Output the (X, Y) coordinate of the center of the cell containing the given text.  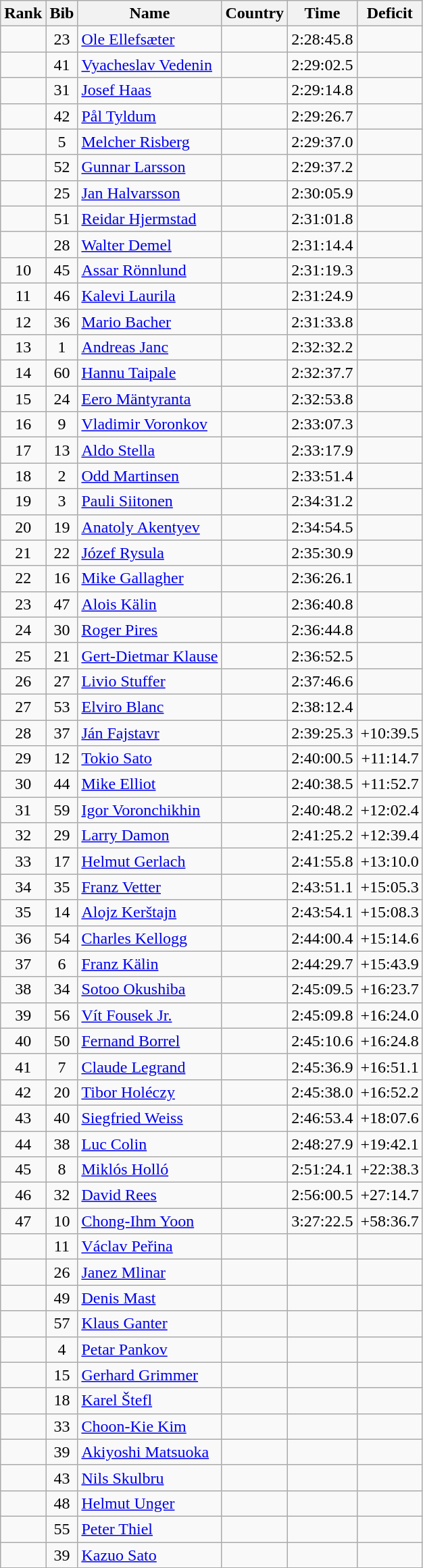
+58:36.7 (389, 1221)
2:36:52.5 (322, 655)
Václav Peřina (150, 1247)
Reidar Hjermstad (150, 219)
Andreas Janc (150, 348)
50 (62, 1041)
Larry Damon (150, 836)
2:37:46.6 (322, 681)
2:29:37.0 (322, 142)
Vladimir Voronkov (150, 425)
+11:14.7 (389, 759)
2:32:53.8 (322, 399)
Miklós Holló (150, 1170)
2:33:51.4 (322, 476)
Assar Rönnlund (150, 270)
49 (62, 1298)
Livio Stuffer (150, 681)
Eero Mäntyranta (150, 399)
2:38:12.4 (322, 707)
Sotoo Okushiba (150, 990)
Alojz Kerštajn (150, 913)
+15:43.9 (389, 964)
Akiyoshi Matsuoka (150, 1452)
Jan Halvarsson (150, 193)
2:32:37.7 (322, 373)
Vyacheslav Vedenin (150, 65)
+27:14.7 (389, 1195)
+12:39.4 (389, 836)
Ole Ellefsæter (150, 39)
2:31:14.4 (322, 244)
56 (62, 1015)
2:41:25.2 (322, 836)
2:40:48.2 (322, 810)
2:40:38.5 (322, 784)
Ján Fajstavr (150, 732)
2:29:37.2 (322, 167)
55 (62, 1529)
9 (62, 425)
54 (62, 938)
Odd Martinsen (150, 476)
48 (62, 1503)
Nils Skulbru (150, 1478)
2:28:45.8 (322, 39)
53 (62, 707)
3:27:22.5 (322, 1221)
Janez Mlinar (150, 1272)
2:33:07.3 (322, 425)
Melcher Risberg (150, 142)
2:29:26.7 (322, 116)
2:29:14.8 (322, 90)
Tokio Sato (150, 759)
Charles Kellogg (150, 938)
Siegfried Weiss (150, 1118)
Pauli Siitonen (150, 502)
3 (62, 502)
Fernand Borrel (150, 1041)
52 (62, 167)
+15:08.3 (389, 913)
Aldo Stella (150, 450)
57 (62, 1324)
Vít Fousek Jr. (150, 1015)
Deficit (389, 13)
Gunnar Larsson (150, 167)
Franz Kälin (150, 964)
+18:07.6 (389, 1118)
+22:38.3 (389, 1170)
Franz Vetter (150, 887)
2:29:02.5 (322, 65)
+10:39.5 (389, 732)
2:45:09.8 (322, 1015)
Mario Bacher (150, 322)
2:31:19.3 (322, 270)
2:31:01.8 (322, 219)
Roger Pires (150, 630)
Anatoly Akentyev (150, 527)
Country (255, 13)
2:56:00.5 (322, 1195)
2:31:24.9 (322, 296)
+16:51.1 (389, 1066)
2:44:29.7 (322, 964)
Kazuo Sato (150, 1555)
Elviro Blanc (150, 707)
Claude Legrand (150, 1066)
Petar Pankov (150, 1349)
2:30:05.9 (322, 193)
2:40:00.5 (322, 759)
Klaus Ganter (150, 1324)
+19:42.1 (389, 1144)
Name (150, 13)
Rank (23, 13)
2:33:17.9 (322, 450)
59 (62, 810)
+12:02.4 (389, 810)
2:48:27.9 (322, 1144)
2:34:54.5 (322, 527)
Józef Rysula (150, 553)
Mike Gallagher (150, 578)
+15:14.6 (389, 938)
4 (62, 1349)
Gert-Dietmar Klause (150, 655)
+11:52.7 (389, 784)
2:45:09.5 (322, 990)
Chong-Ihm Yoon (150, 1221)
+16:52.2 (389, 1092)
Choon-Kie Kim (150, 1426)
2:34:31.2 (322, 502)
7 (62, 1066)
Josef Haas (150, 90)
1 (62, 348)
2:36:44.8 (322, 630)
2:51:24.1 (322, 1170)
Hannu Taipale (150, 373)
Tibor Holéczy (150, 1092)
Denis Mast (150, 1298)
2:41:55.8 (322, 861)
Walter Demel (150, 244)
+16:24.0 (389, 1015)
David Rees (150, 1195)
2:32:32.2 (322, 348)
5 (62, 142)
2:36:26.1 (322, 578)
Helmut Gerlach (150, 861)
Peter Thiel (150, 1529)
Pål Tyldum (150, 116)
+13:10.0 (389, 861)
Kalevi Laurila (150, 296)
6 (62, 964)
2:45:10.6 (322, 1041)
2:35:30.9 (322, 553)
Karel Štefl (150, 1401)
2:36:40.8 (322, 604)
51 (62, 219)
2:31:33.8 (322, 322)
Alois Kälin (150, 604)
2:45:38.0 (322, 1092)
Mike Elliot (150, 784)
60 (62, 373)
+16:23.7 (389, 990)
Helmut Unger (150, 1503)
2:43:54.1 (322, 913)
+15:05.3 (389, 887)
8 (62, 1170)
Gerhard Grimmer (150, 1375)
2 (62, 476)
+16:24.8 (389, 1041)
2:43:51.1 (322, 887)
Bib (62, 13)
2:46:53.4 (322, 1118)
2:45:36.9 (322, 1066)
Luc Colin (150, 1144)
2:44:00.4 (322, 938)
Time (322, 13)
Igor Voronchikhin (150, 810)
2:39:25.3 (322, 732)
